Determine the (x, y) coordinate at the center of the cell enclosing the given text.  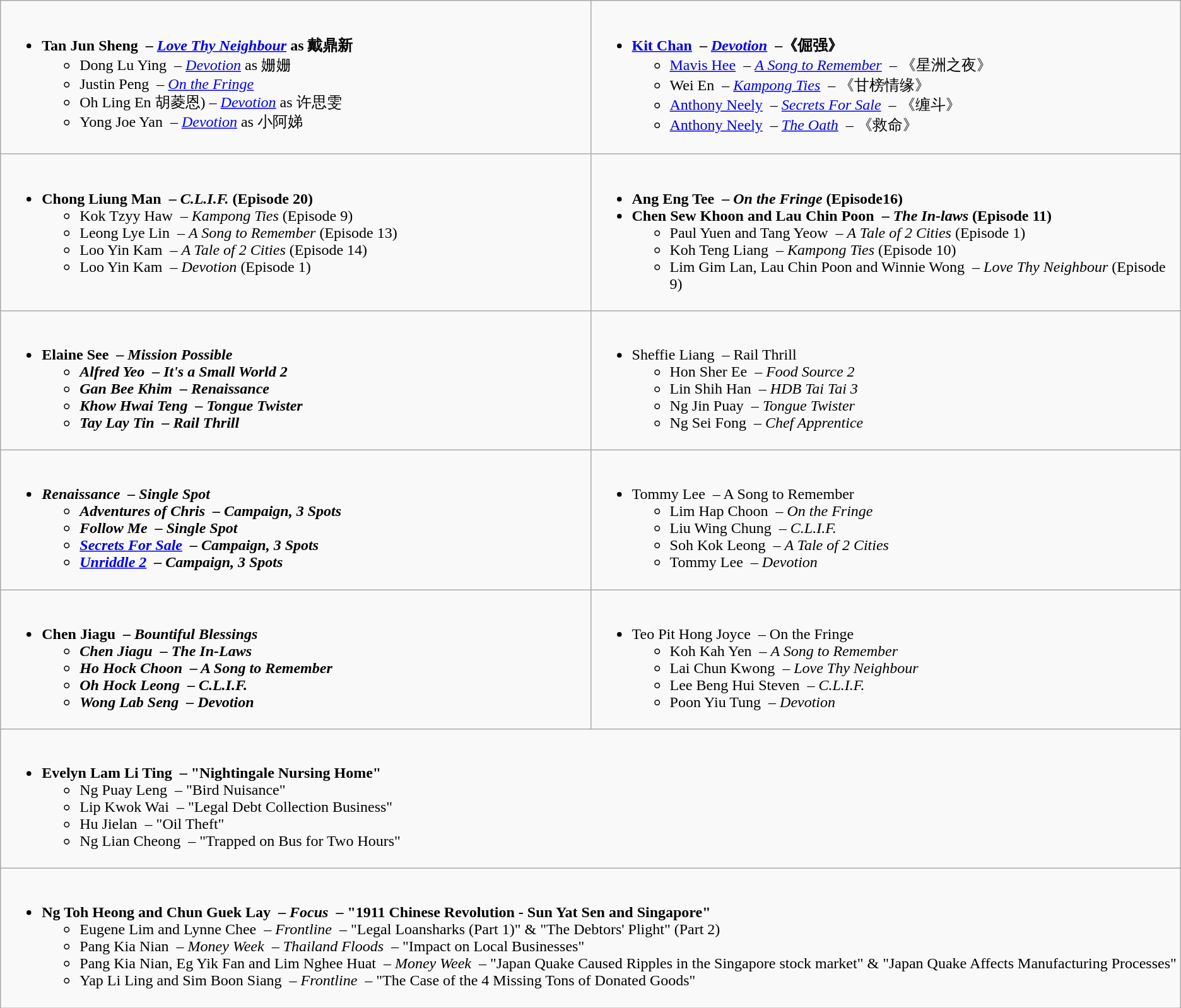
Elaine See – Mission PossibleAlfred Yeo – It's a Small World 2Gan Bee Khim – RenaissanceKhow Hwai Teng – Tongue TwisterTay Lay Tin – Rail Thrill (295, 380)
Chen Jiagu – Bountiful BlessingsChen Jiagu – The In-LawsHo Hock Choon – A Song to RememberOh Hock Leong – C.L.I.F.Wong Lab Seng – Devotion (295, 659)
Sheffie Liang – Rail ThrillHon Sher Ee – Food Source 2Lin Shih Han – HDB Tai Tai 3Ng Jin Puay – Tongue TwisterNg Sei Fong – Chef Apprentice (886, 380)
Tommy Lee – A Song to RememberLim Hap Choon – On the FringeLiu Wing Chung – C.L.I.F.Soh Kok Leong – A Tale of 2 CitiesTommy Lee – Devotion (886, 520)
